Pinpoint the cell where the given text exists, returning its (x, y) midpoint coordinate. 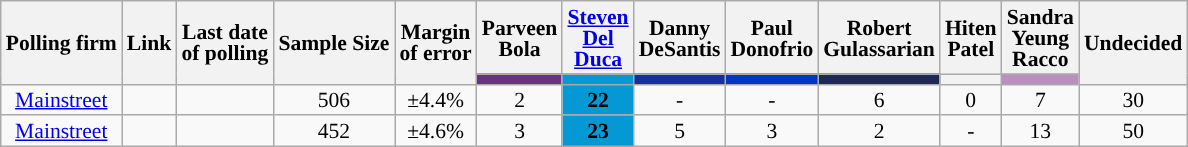
Robert Gulassarian (879, 38)
506 (334, 100)
7 (1040, 100)
Undecided (1133, 42)
452 (334, 132)
6 (879, 100)
Marginof error (435, 42)
Link (150, 42)
Parveen Bola (520, 38)
Steven Del Duca (598, 38)
Last dateof polling (224, 42)
Polling firm (62, 42)
5 (680, 132)
Hiten Patel (971, 38)
0 (971, 100)
Danny DeSantis (680, 38)
23 (598, 132)
50 (1133, 132)
30 (1133, 100)
Sample Size (334, 42)
±4.4% (435, 100)
Paul Donofrio (772, 38)
Sandra Yeung Racco (1040, 38)
±4.6% (435, 132)
22 (598, 100)
13 (1040, 132)
